Pinpoint the cell where the given text exists, returning its [x, y] midpoint coordinate. 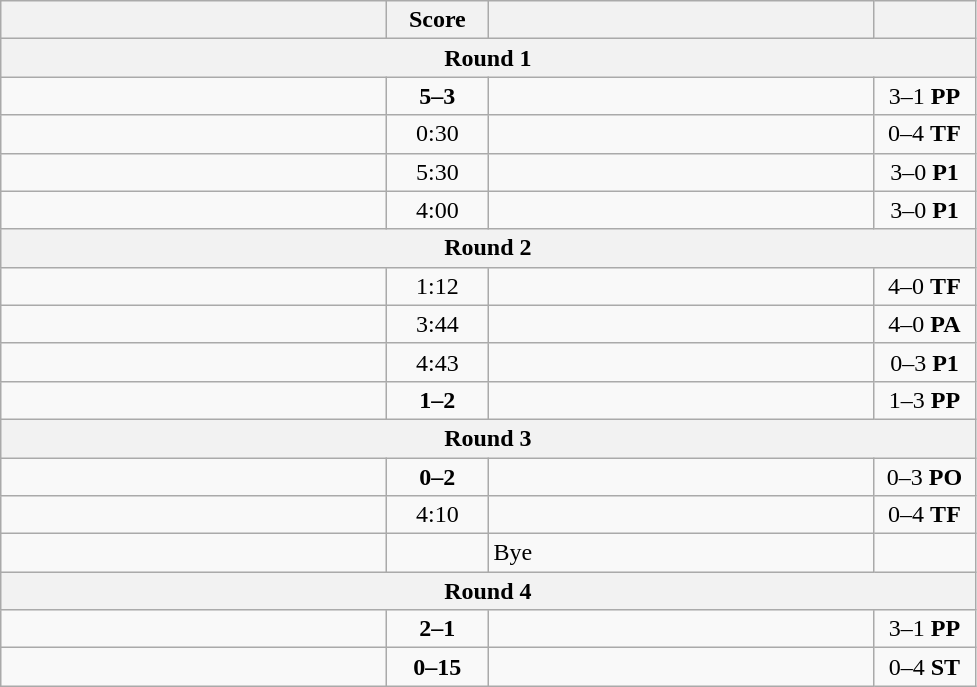
3:44 [438, 324]
0:30 [438, 134]
1:12 [438, 286]
4:10 [438, 515]
0–2 [438, 477]
0–3 PO [924, 477]
4:43 [438, 362]
Score [438, 20]
4–0 PA [924, 324]
Round 2 [488, 248]
Round 3 [488, 438]
4–0 TF [924, 286]
Bye [681, 553]
4:00 [438, 210]
0–15 [438, 667]
Round 4 [488, 591]
0–3 P1 [924, 362]
1–3 PP [924, 400]
5–3 [438, 96]
1–2 [438, 400]
5:30 [438, 172]
2–1 [438, 629]
0–4 ST [924, 667]
Round 1 [488, 58]
